Capture the cell that displays the provided text and extract its (X, Y) central coordinate. 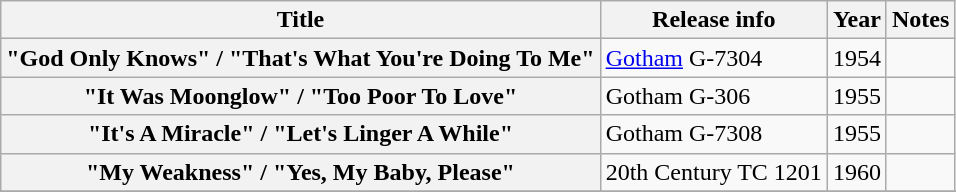
"God Only Knows" / "That's What You're Doing To Me" (300, 58)
"My Weakness" / "Yes, My Baby, Please" (300, 172)
Notes (920, 20)
Gotham G-7304 (714, 58)
Title (300, 20)
1960 (856, 172)
1954 (856, 58)
Gotham G-7308 (714, 134)
"It's A Miracle" / "Let's Linger A While" (300, 134)
"It Was Moonglow" / "Too Poor To Love" (300, 96)
Gotham G-306 (714, 96)
20th Century TC 1201 (714, 172)
Release info (714, 20)
Year (856, 20)
